Search for the cell housing the specified text and yield its [x, y] center coordinate. 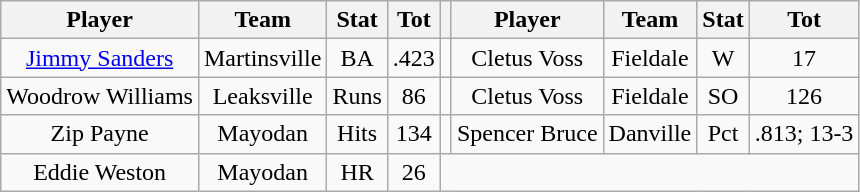
BA [357, 58]
17 [804, 58]
HR [357, 172]
86 [414, 96]
Runs [357, 96]
134 [414, 134]
.813; 13-3 [804, 134]
Pct [723, 134]
W [723, 58]
Leaksville [262, 96]
Woodrow Williams [100, 96]
126 [804, 96]
Martinsville [262, 58]
SO [723, 96]
26 [414, 172]
Spencer Bruce [527, 134]
Eddie Weston [100, 172]
.423 [414, 58]
Hits [357, 134]
Jimmy Sanders [100, 58]
Zip Payne [100, 134]
Danville [650, 134]
